For the text-containing cell, return its midpoint in (X, Y) coordinate format. 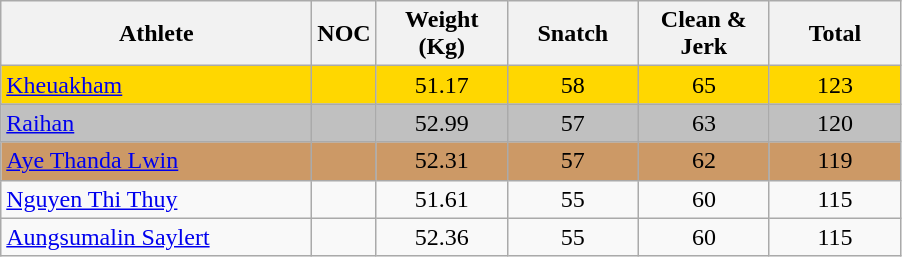
Athlete (156, 34)
NOC (344, 34)
51.17 (442, 85)
Kheuakham (156, 85)
52.99 (442, 123)
52.31 (442, 161)
52.36 (442, 237)
Snatch (572, 34)
Aye Thanda Lwin (156, 161)
Aungsumalin Saylert (156, 237)
Weight (Kg) (442, 34)
63 (704, 123)
Raihan (156, 123)
65 (704, 85)
58 (572, 85)
119 (834, 161)
120 (834, 123)
Clean & Jerk (704, 34)
123 (834, 85)
51.61 (442, 199)
Total (834, 34)
62 (704, 161)
Nguyen Thi Thuy (156, 199)
